For the text-containing cell, return its midpoint in [X, Y] coordinate format. 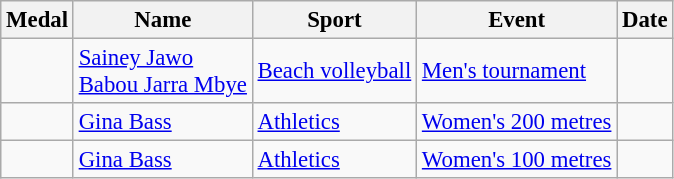
Women's 200 metres [517, 122]
Men's tournament [517, 72]
Date [645, 20]
Sport [334, 20]
Women's 100 metres [517, 160]
Name [162, 20]
Event [517, 20]
Sainey JawoBabou Jarra Mbye [162, 72]
Beach volleyball [334, 72]
Medal [38, 20]
